Find where the given text appears and provide that cell's center as (X, Y) coordinate. 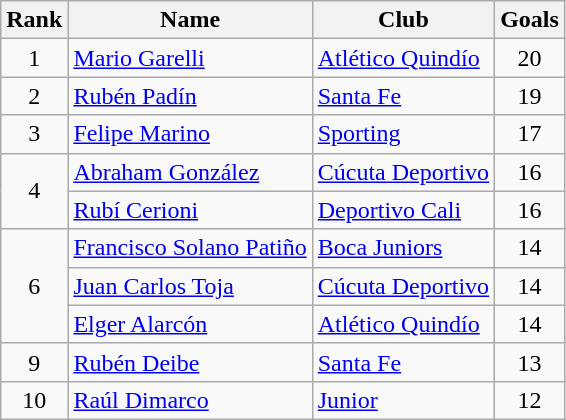
20 (530, 58)
Abraham González (190, 172)
Francisco Solano Patiño (190, 248)
1 (34, 58)
Raúl Dimarco (190, 400)
4 (34, 191)
Name (190, 20)
17 (530, 134)
Mario Garelli (190, 58)
Junior (403, 400)
9 (34, 362)
13 (530, 362)
19 (530, 96)
Rubén Deibe (190, 362)
Felipe Marino (190, 134)
10 (34, 400)
Goals (530, 20)
Elger Alarcón (190, 324)
Rubén Padín (190, 96)
Juan Carlos Toja (190, 286)
Club (403, 20)
Deportivo Cali (403, 210)
2 (34, 96)
Sporting (403, 134)
Rubí Cerioni (190, 210)
3 (34, 134)
Rank (34, 20)
Boca Juniors (403, 248)
12 (530, 400)
6 (34, 286)
